Return the (x, y) coordinate for the center point of the cell that contains the specified text.  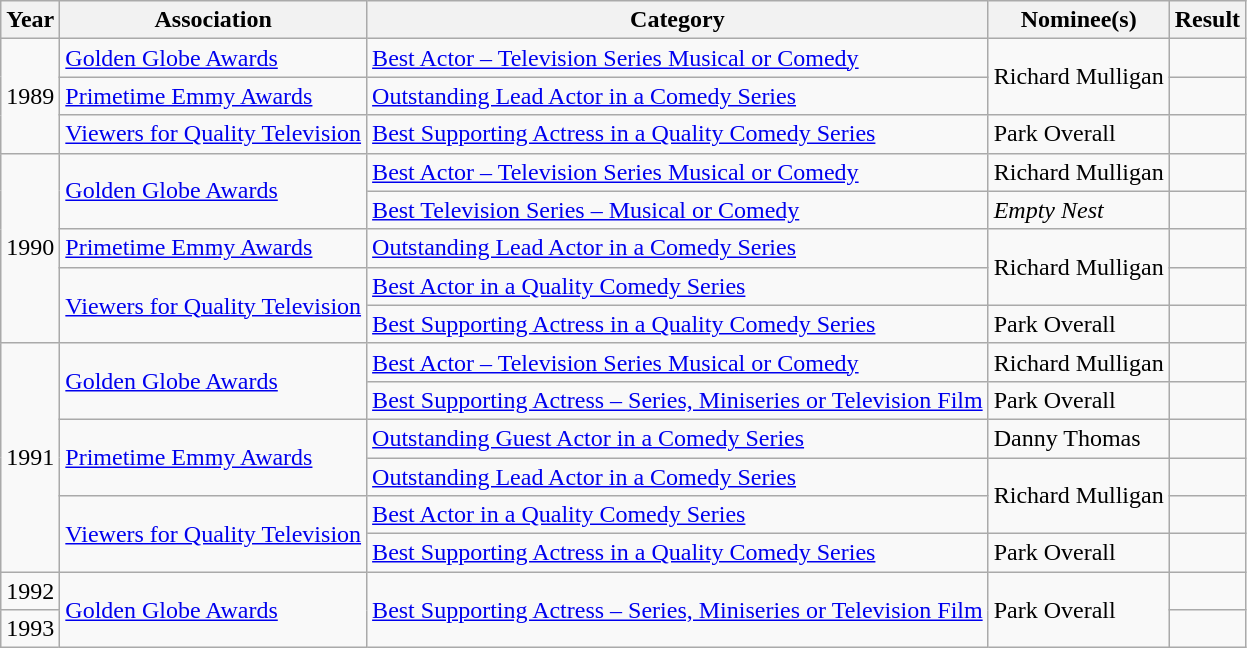
1989 (30, 96)
Nominee(s) (1078, 20)
1991 (30, 457)
Category (678, 20)
Association (214, 20)
1990 (30, 248)
Empty Nest (1078, 210)
1992 (30, 591)
Outstanding Guest Actor in a Comedy Series (678, 438)
Result (1207, 20)
1993 (30, 629)
Best Television Series – Musical or Comedy (678, 210)
Year (30, 20)
Danny Thomas (1078, 438)
